Return (x, y) of the center of cell containing provided text 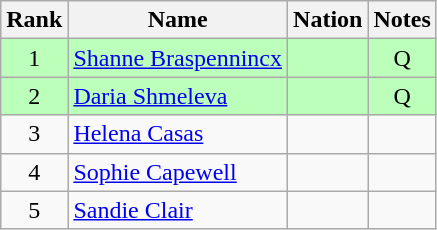
4 (34, 172)
Shanne Braspennincx (178, 58)
Name (178, 20)
3 (34, 134)
Sophie Capewell (178, 172)
Rank (34, 20)
Daria Shmeleva (178, 96)
5 (34, 210)
Helena Casas (178, 134)
Notes (402, 20)
Nation (328, 20)
2 (34, 96)
1 (34, 58)
Sandie Clair (178, 210)
